Extract the (x, y) coordinate from the center of the cell holding the provided text.  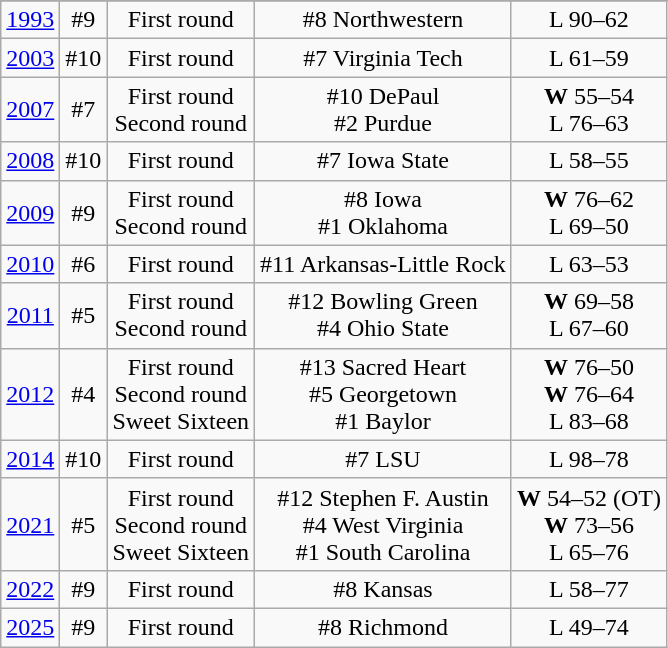
#11 Arkansas-Little Rock (384, 264)
2012 (30, 394)
#10 DePaul#2 Purdue (384, 110)
#8 Kansas (384, 589)
W 76–50W 76–64L 83–68 (588, 394)
2011 (30, 316)
2025 (30, 627)
2003 (30, 58)
L 49–74 (588, 627)
2021 (30, 524)
2022 (30, 589)
W 76–62L 69–50 (588, 212)
L 58–55 (588, 161)
1993 (30, 20)
#7 (84, 110)
2010 (30, 264)
L 63–53 (588, 264)
L 58–77 (588, 589)
W 55–54L 76–63 (588, 110)
#8 Richmond (384, 627)
2009 (30, 212)
#7 Iowa State (384, 161)
#8 Northwestern (384, 20)
#7 LSU (384, 459)
2007 (30, 110)
#12 Bowling Green#4 Ohio State (384, 316)
W 69–58L 67–60 (588, 316)
L 61–59 (588, 58)
#7 Virginia Tech (384, 58)
2008 (30, 161)
L 90–62 (588, 20)
#12 Stephen F. Austin#4 West Virginia#1 South Carolina (384, 524)
L 98–78 (588, 459)
#6 (84, 264)
#4 (84, 394)
2014 (30, 459)
#13 Sacred Heart#5 Georgetown#1 Baylor (384, 394)
W 54–52 (OT)W 73–56L 65–76 (588, 524)
#8 Iowa#1 Oklahoma (384, 212)
